From the cell containing the given text, extract its center point as (x, y) coordinate. 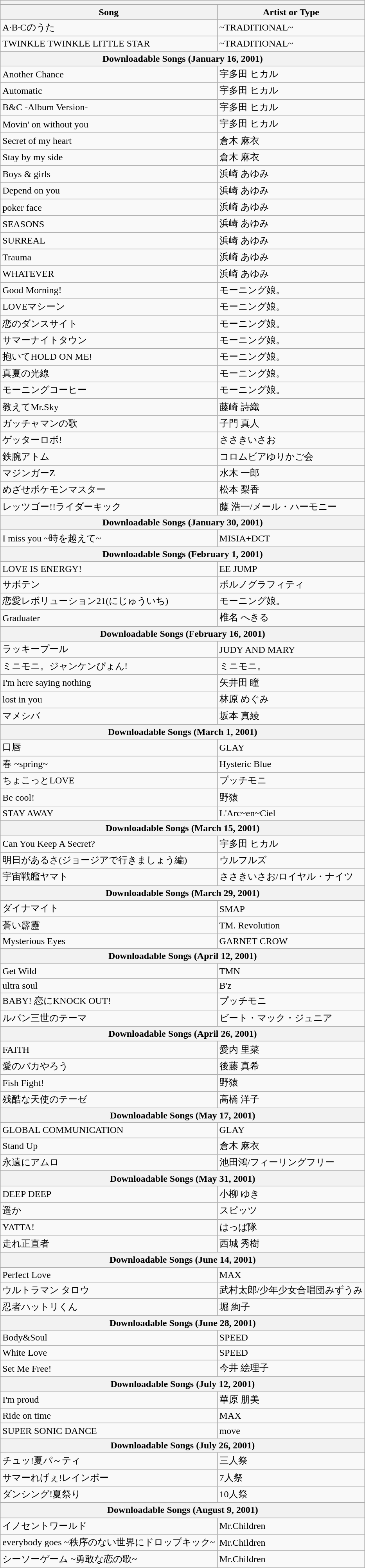
ウルトラマン タロウ (109, 1291)
7人祭 (291, 1478)
lost in you (109, 700)
小柳 ゆき (291, 1194)
STAY AWAY (109, 813)
LOVE IS ENERGY! (109, 569)
松本 梨香 (291, 490)
Ride on time (109, 1416)
Body&Soul (109, 1338)
スピッツ (291, 1211)
Can You Keep A Secret? (109, 844)
GLOBAL COMMUNICATION (109, 1130)
サボテン (109, 585)
WHATEVER (109, 274)
走れ正直者 (109, 1244)
TM. Revolution (291, 926)
林原 めぐみ (291, 700)
Boys & girls (109, 174)
ultra soul (109, 986)
蒼い霹靂 (109, 926)
SURREAL (109, 241)
ささきいさお/ロイヤル・ナイツ (291, 877)
サマーれげぇ!レインボー (109, 1478)
Automatic (109, 91)
ささきいさお (291, 440)
マジンガーZ (109, 474)
Downloadable Songs (June 28, 2001) (183, 1323)
今井 絵理子 (291, 1368)
ルパン三世のテーマ (109, 1018)
鉄腕アトム (109, 457)
堀 絢子 (291, 1307)
SMAP (291, 909)
Downloadable Songs (January 16, 2001) (183, 58)
ミニモニ。ジャンケンぴょん! (109, 666)
子門 真人 (291, 424)
真夏の光線 (109, 374)
Depend on you (109, 191)
Movin' on without you (109, 124)
YATTA! (109, 1228)
ダイナマイト (109, 909)
池田鴻/フィーリングフリー (291, 1163)
藤 浩一/メール・ハーモニー (291, 507)
Song (109, 12)
忍者ハットリくん (109, 1307)
ゲッターロボ! (109, 440)
恋愛レボリューション21(にじゅういち) (109, 601)
藤崎 詩織 (291, 407)
残酷な天使のテーゼ (109, 1100)
ガッチャマンの歌 (109, 424)
愛内 里菜 (291, 1050)
Downloadable Songs (August 9, 2001) (183, 1510)
矢井田 瞳 (291, 683)
愛のバカやろう (109, 1066)
坂本 真綾 (291, 716)
GARNET CROW (291, 941)
B&C -Album Version- (109, 108)
ダンシング!夏祭り (109, 1495)
ミニモニ。 (291, 666)
I miss you ~時を越えて~ (109, 539)
ポルノグラフィティ (291, 585)
DEEP DEEP (109, 1194)
everybody goes ~秩序のない世界にドロップキック~ (109, 1543)
チュッ!夏パ～ティ (109, 1461)
後藤 真希 (291, 1066)
はっぱ隊 (291, 1228)
宇宙戦艦ヤマト (109, 877)
Fish Fight! (109, 1083)
Good Morning! (109, 291)
Downloadable Songs (April 12, 2001) (183, 956)
抱いてHOLD ON ME! (109, 357)
JUDY AND MARY (291, 650)
Downloadable Songs (February 1, 2001) (183, 554)
poker face (109, 207)
Stay by my side (109, 157)
高橋 洋子 (291, 1100)
ちょこっとLOVE (109, 781)
I'm here saying nothing (109, 683)
EE JUMP (291, 569)
A·B·Cのうた (109, 28)
ウルフルズ (291, 861)
Be cool! (109, 797)
Set Me Free! (109, 1368)
水木 一郎 (291, 474)
L'Arc~en~Ciel (291, 813)
Downloadable Songs (April 26, 2001) (183, 1034)
口唇 (109, 747)
Downloadable Songs (June 14, 2001) (183, 1260)
Downloadable Songs (July 26, 2001) (183, 1445)
Graduater (109, 618)
Downloadable Songs (February 16, 2001) (183, 634)
ラッキープール (109, 650)
I'm proud (109, 1400)
Hysteric Blue (291, 765)
TWINKLE TWINKLE LITTLE STAR (109, 43)
イノセントワールド (109, 1526)
Downloadable Songs (March 29, 2001) (183, 893)
西城 秀樹 (291, 1244)
椎名 へきる (291, 618)
武村太郎/少年少女合唱団みずうみ (291, 1291)
恋のダンスサイト (109, 324)
マメシバ (109, 716)
MISIA+DCT (291, 539)
Mysterious Eyes (109, 941)
White Love (109, 1353)
めざせポケモンマスター (109, 490)
Downloadable Songs (March 15, 2001) (183, 828)
Trauma (109, 257)
コロムビアゆりかご会 (291, 457)
シーソーゲーム ~勇敢な恋の歌~ (109, 1559)
B'z (291, 986)
春 ~spring~ (109, 765)
レッツゴー!!ライダーキック (109, 507)
華原 朋美 (291, 1400)
Get Wild (109, 971)
モーニングコーヒー (109, 390)
Secret of my heart (109, 141)
永遠にアムロ (109, 1163)
Downloadable Songs (March 1, 2001) (183, 732)
SEASONS (109, 224)
Downloadable Songs (May 31, 2001) (183, 1178)
LOVEマシーン (109, 307)
TMN (291, 971)
Downloadable Songs (January 30, 2001) (183, 523)
明日があるさ(ジョージアで行きましょう編) (109, 861)
move (291, 1430)
Perfect Love (109, 1275)
教えてMr.Sky (109, 407)
FAITH (109, 1050)
Stand Up (109, 1146)
Downloadable Songs (May 17, 2001) (183, 1115)
ビート・マック・ジュニア (291, 1018)
10人祭 (291, 1495)
SUPER SONIC DANCE (109, 1430)
BABY! 恋にKNOCK OUT! (109, 1002)
サマーナイトタウン (109, 341)
Downloadable Songs (July 12, 2001) (183, 1384)
Artist or Type (291, 12)
三人祭 (291, 1461)
遥か (109, 1211)
Another Chance (109, 74)
